Return [x, y] of the center of cell containing provided text 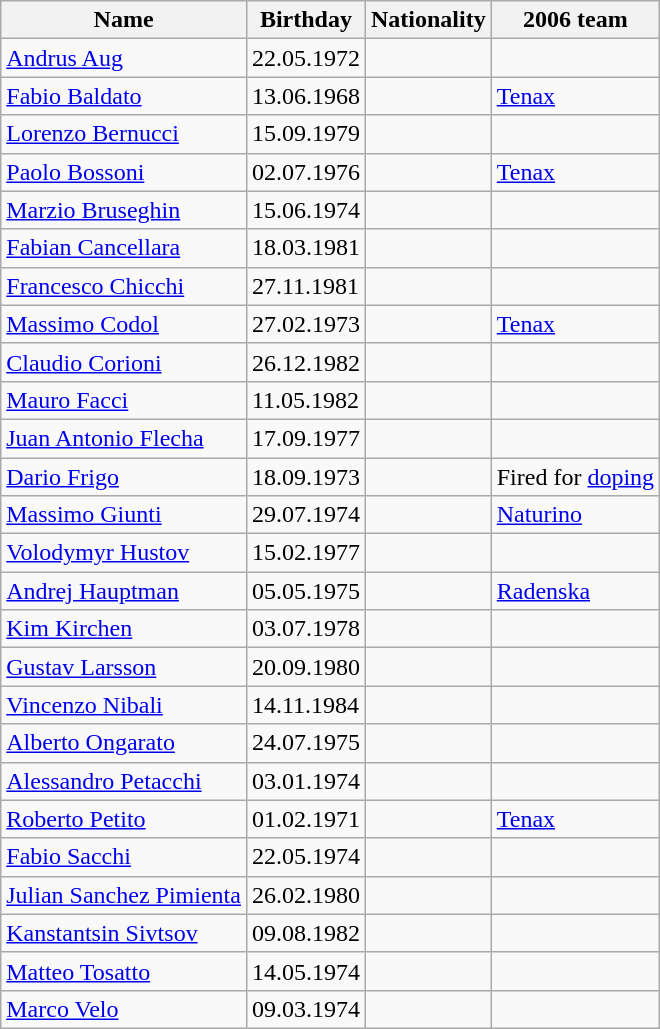
03.07.1978 [306, 629]
05.05.1975 [306, 591]
Marzio Bruseghin [124, 210]
Massimo Giunti [124, 515]
22.05.1974 [306, 857]
15.09.1979 [306, 134]
Massimo Codol [124, 324]
2006 team [575, 20]
26.12.1982 [306, 362]
Francesco Chicchi [124, 286]
Gustav Larsson [124, 667]
Marco Velo [124, 1009]
Birthday [306, 20]
Vincenzo Nibali [124, 705]
Alberto Ongarato [124, 743]
Andrej Hauptman [124, 591]
22.05.1972 [306, 58]
Fabio Baldato [124, 96]
27.02.1973 [306, 324]
17.09.1977 [306, 438]
Alessandro Petacchi [124, 781]
Volodymyr Hustov [124, 553]
14.05.1974 [306, 971]
Dario Frigo [124, 477]
Claudio Corioni [124, 362]
Naturino [575, 515]
Roberto Petito [124, 819]
03.01.1974 [306, 781]
Fired for doping [575, 477]
Name [124, 20]
Matteo Tosatto [124, 971]
Paolo Bossoni [124, 172]
01.02.1971 [306, 819]
18.09.1973 [306, 477]
Julian Sanchez Pimienta [124, 895]
Kim Kirchen [124, 629]
15.02.1977 [306, 553]
Andrus Aug [124, 58]
11.05.1982 [306, 400]
Fabian Cancellara [124, 248]
Lorenzo Bernucci [124, 134]
27.11.1981 [306, 286]
Radenska [575, 591]
29.07.1974 [306, 515]
Kanstantsin Sivtsov [124, 933]
24.07.1975 [306, 743]
Fabio Sacchi [124, 857]
Juan Antonio Flecha [124, 438]
14.11.1984 [306, 705]
15.06.1974 [306, 210]
26.02.1980 [306, 895]
09.08.1982 [306, 933]
18.03.1981 [306, 248]
02.07.1976 [306, 172]
13.06.1968 [306, 96]
09.03.1974 [306, 1009]
Nationality [428, 20]
Mauro Facci [124, 400]
20.09.1980 [306, 667]
